Detect which cell encompasses the target text, then output its (x, y) center coordinate. 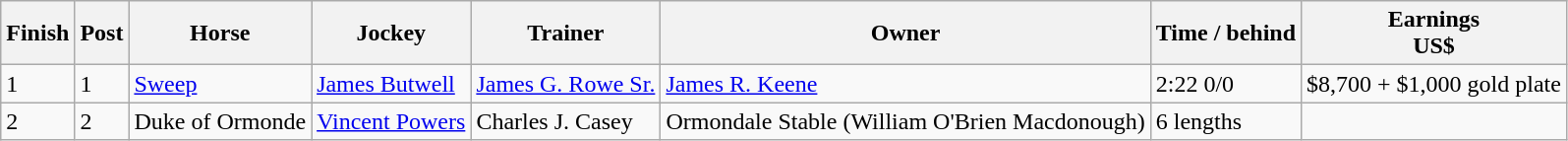
James Butwell (391, 84)
Time / behind (1225, 34)
Horse (220, 34)
James R. Keene (905, 84)
2:22 0/0 (1225, 84)
Trainer (566, 34)
Ormondale Stable (William O'Brien Macdonough) (905, 121)
Owner (905, 34)
James G. Rowe Sr. (566, 84)
Post (102, 34)
Vincent Powers (391, 121)
6 lengths (1225, 121)
EarningsUS$ (1434, 34)
Finish (37, 34)
Jockey (391, 34)
Sweep (220, 84)
$8,700 + $1,000 gold plate (1434, 84)
Charles J. Casey (566, 121)
Duke of Ormonde (220, 121)
